Identify which cell holds the provided text, then report its [x, y] central coordinate. 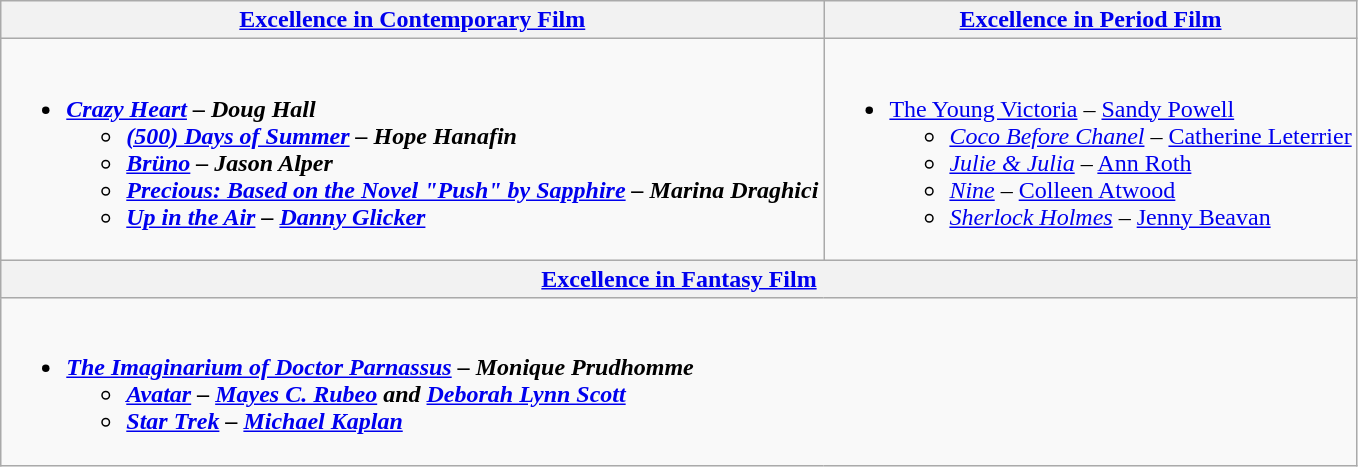
Excellence in Fantasy Film [679, 279]
Excellence in Period Film [1090, 20]
The Young Victoria – Sandy PowellCoco Before Chanel – Catherine LeterrierJulie & Julia – Ann RothNine – Colleen AtwoodSherlock Holmes – Jenny Beavan [1090, 150]
Excellence in Contemporary Film [412, 20]
The Imaginarium of Doctor Parnassus – Monique PrudhommeAvatar – Mayes C. Rubeo and Deborah Lynn ScottStar Trek – Michael Kaplan [679, 382]
